Extract the [X, Y] coordinate from the center of the cell holding the provided text.  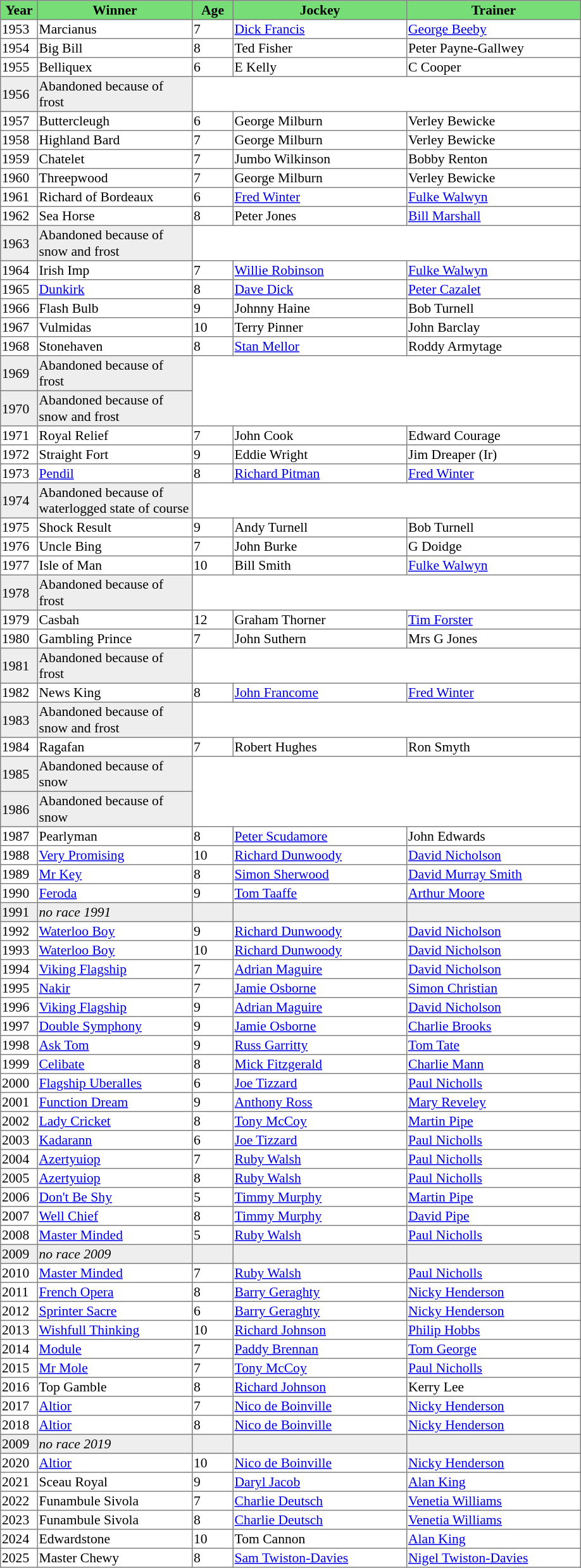
2002 [19, 1121]
Terry Pinner [320, 327]
Uncle Bing [115, 546]
1996 [19, 1007]
Ragafan [115, 747]
2024 [19, 1539]
George Beeby [494, 29]
Bobby Renton [494, 159]
Gambling Prince [115, 639]
Jockey [320, 10]
Ted Fisher [320, 48]
Mrs G Jones [494, 639]
1972 [19, 455]
1982 [19, 693]
Flagship Uberalles [115, 1083]
Sceau Royal [115, 1482]
1967 [19, 327]
1993 [19, 950]
1978 [19, 593]
1994 [19, 969]
Pendil [115, 474]
2010 [19, 1273]
2013 [19, 1330]
1995 [19, 988]
Highland Bard [115, 140]
1981 [19, 666]
1987 [19, 836]
Tom George [494, 1349]
Sea Horse [115, 216]
Chatelet [115, 159]
Peter Jones [320, 216]
1976 [19, 546]
Richard Pitman [320, 474]
1968 [19, 346]
2015 [19, 1368]
Age [213, 10]
Isle of Man [115, 565]
Bill Smith [320, 565]
Nakir [115, 988]
John Francome [320, 693]
Ask Tom [115, 1045]
Mr Key [115, 874]
Module [115, 1349]
Tim Forster [494, 620]
1974 [19, 501]
Trainer [494, 10]
Big Bill [115, 48]
Peter Scudamore [320, 836]
2023 [19, 1520]
1955 [19, 67]
2017 [19, 1406]
Celibate [115, 1064]
Stan Mellor [320, 346]
2016 [19, 1387]
1983 [19, 720]
Pearlyman [115, 836]
Straight Fort [115, 455]
Tom Taaffe [320, 893]
1998 [19, 1045]
2005 [19, 1178]
John Barclay [494, 327]
1954 [19, 48]
Shock Result [115, 527]
Jim Dreaper (Ir) [494, 455]
David Pipe [494, 1216]
Paddy Brennan [320, 1349]
1961 [19, 197]
Roddy Armytage [494, 346]
1963 [19, 243]
Well Chief [115, 1216]
Philip Hobbs [494, 1330]
2004 [19, 1159]
Simon Christian [494, 988]
12 [213, 620]
Ron Smyth [494, 747]
1964 [19, 270]
Robert Hughes [320, 747]
Very Promising [115, 855]
Arthur Moore [494, 893]
1988 [19, 855]
1960 [19, 178]
Belliquex [115, 67]
1957 [19, 121]
2000 [19, 1083]
News King [115, 693]
1969 [19, 373]
1965 [19, 289]
1958 [19, 140]
John Suthern [320, 639]
Dave Dick [320, 289]
Edward Courage [494, 436]
2001 [19, 1102]
1971 [19, 436]
John Edwards [494, 836]
1992 [19, 931]
Russ Garritty [320, 1045]
Flash Bulb [115, 308]
Daryl Jacob [320, 1482]
Irish Imp [115, 270]
Dick Francis [320, 29]
1989 [19, 874]
2011 [19, 1292]
1962 [19, 216]
2025 [19, 1558]
John Burke [320, 546]
1984 [19, 747]
Simon Sherwood [320, 874]
Lady Cricket [115, 1121]
2021 [19, 1482]
no race 2009 [115, 1254]
Year [19, 10]
Stonehaven [115, 346]
Kadarann [115, 1140]
1990 [19, 893]
1991 [19, 912]
Mick Fitzgerald [320, 1064]
Richard of Bordeaux [115, 197]
1977 [19, 565]
no race 2019 [115, 1444]
Dunkirk [115, 289]
2014 [19, 1349]
1979 [19, 620]
Sprinter Sacre [115, 1311]
Casbah [115, 620]
2022 [19, 1501]
Master Chewy [115, 1558]
E Kelly [320, 67]
1999 [19, 1064]
Peter Cazalet [494, 289]
Vulmidas [115, 327]
Double Symphony [115, 1026]
Sam Twiston-Davies [320, 1558]
Mr Mole [115, 1368]
Winner [115, 10]
Charlie Mann [494, 1064]
Royal Relief [115, 436]
Graham Thorner [320, 620]
1953 [19, 29]
Mary Reveley [494, 1102]
Willie Robinson [320, 270]
Function Dream [115, 1102]
2007 [19, 1216]
1959 [19, 159]
2006 [19, 1197]
1966 [19, 308]
Nigel Twiston-Davies [494, 1558]
Charlie Brooks [494, 1026]
Anthony Ross [320, 1102]
2003 [19, 1140]
Marcianus [115, 29]
2020 [19, 1463]
C Cooper [494, 67]
Abandoned because of waterlogged state of course [115, 501]
1956 [19, 94]
Tom Cannon [320, 1539]
French Opera [115, 1292]
Feroda [115, 893]
John Cook [320, 436]
1986 [19, 809]
Eddie Wright [320, 455]
Wishfull Thinking [115, 1330]
Edwardstone [115, 1539]
Tom Tate [494, 1045]
David Murray Smith [494, 874]
Johnny Haine [320, 308]
2018 [19, 1425]
1970 [19, 408]
G Doidge [494, 546]
Andy Turnell [320, 527]
2008 [19, 1235]
no race 1991 [115, 912]
Threepwood [115, 178]
Buttercleugh [115, 121]
Jumbo Wilkinson [320, 159]
2012 [19, 1311]
1973 [19, 474]
1985 [19, 774]
Peter Payne-Gallwey [494, 48]
Kerry Lee [494, 1387]
1980 [19, 639]
Top Gamble [115, 1387]
1975 [19, 527]
1997 [19, 1026]
Don't Be Shy [115, 1197]
Bill Marshall [494, 216]
